Scan for the cell matching the given text and deliver its (x, y) coordinate at center. 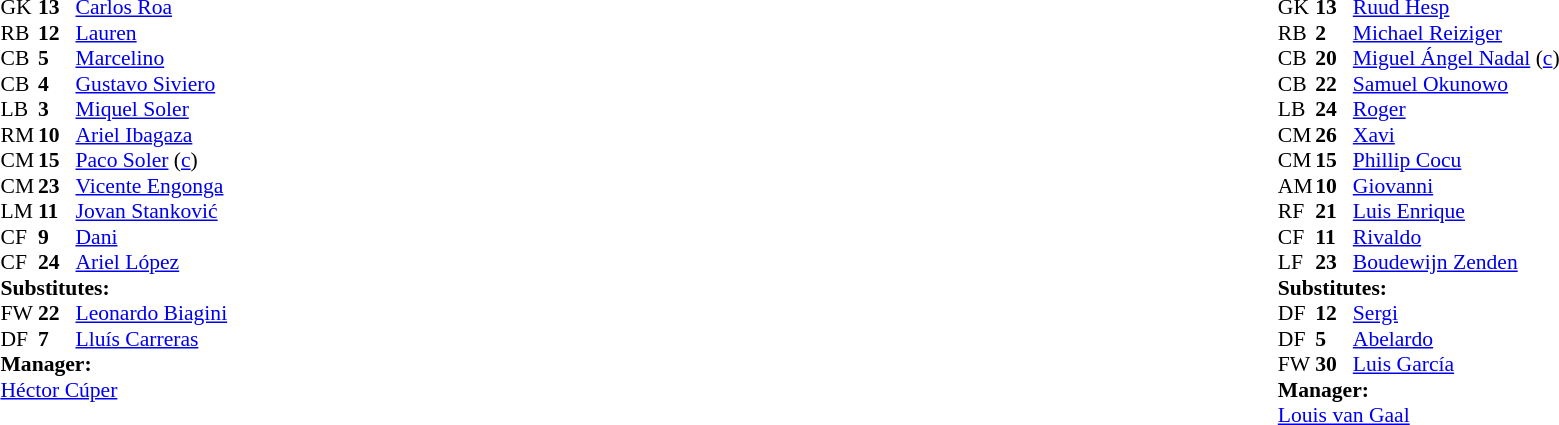
Jovan Stanković (152, 211)
9 (57, 237)
LM (19, 211)
Ariel López (152, 263)
Substitutes: (114, 288)
3 (57, 109)
Miquel Soler (152, 109)
RM (19, 135)
Ariel Ibagaza (152, 135)
Leonardo Biagini (152, 313)
Vicente Engonga (152, 186)
LF (1297, 263)
4 (57, 84)
2 (1334, 33)
AM (1297, 186)
Héctor Cúper (114, 390)
26 (1334, 135)
30 (1334, 365)
Paco Soler (c) (152, 161)
Manager: (114, 365)
RF (1297, 211)
20 (1334, 59)
Gustavo Siviero (152, 84)
Lluís Carreras (152, 339)
Dani (152, 237)
21 (1334, 211)
Lauren (152, 33)
7 (57, 339)
Marcelino (152, 59)
